Detect which cell encompasses the target text, then output its (x, y) center coordinate. 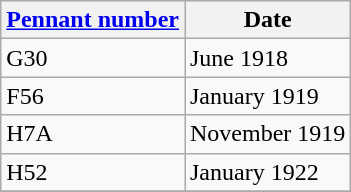
November 1919 (267, 134)
H52 (93, 172)
January 1922 (267, 172)
H7A (93, 134)
January 1919 (267, 96)
Date (267, 20)
F56 (93, 96)
Pennant number (93, 20)
June 1918 (267, 58)
G30 (93, 58)
